For the text-containing cell, return its midpoint in (x, y) coordinate format. 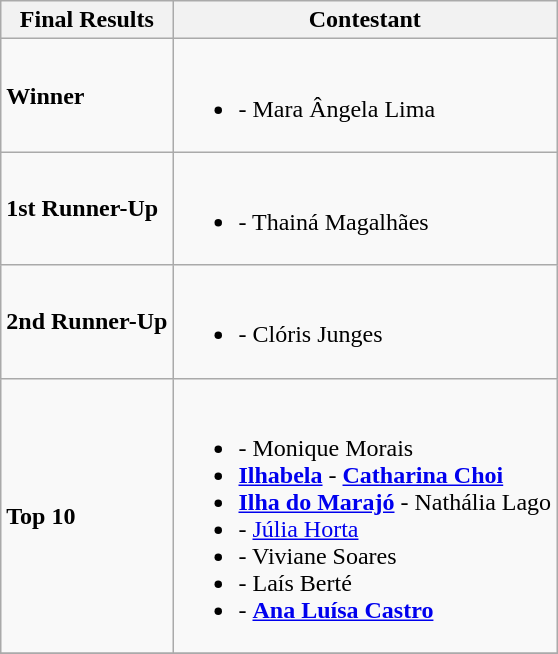
- Clóris Junges (365, 322)
- Thainá Magalhães (365, 208)
1st Runner-Up (87, 208)
2nd Runner-Up (87, 322)
Final Results (87, 20)
Contestant (365, 20)
- Mara Ângela Lima (365, 96)
Top 10 (87, 516)
- Monique Morais Ilhabela - Catharina Choi Ilha do Marajó - Nathália Lago - Júlia Horta - Viviane Soares - Laís Berté - Ana Luísa Castro (365, 516)
Winner (87, 96)
